Extract the [x, y] coordinate from the center of the cell holding the provided text.  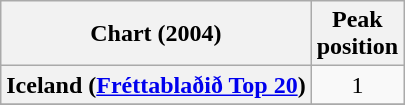
Chart (2004) [156, 34]
Peak position [357, 34]
Iceland (Fréttablaðið Top 20) [156, 85]
1 [357, 85]
